Capture the cell that displays the provided text and extract its [x, y] central coordinate. 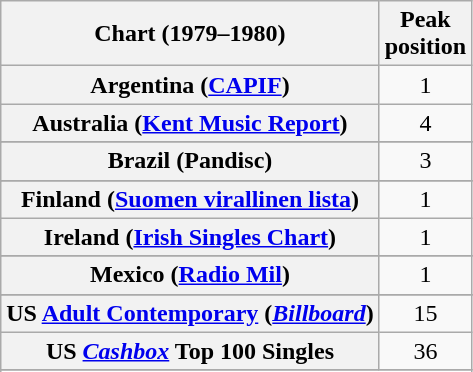
4 [425, 123]
US Cashbox Top 100 Singles [190, 351]
Finland (Suomen virallinen lista) [190, 199]
15 [425, 313]
36 [425, 351]
Chart (1979–1980) [190, 34]
3 [425, 161]
Mexico (Radio Mil) [190, 275]
Ireland (Irish Singles Chart) [190, 237]
US Adult Contemporary (Billboard) [190, 313]
Brazil (Pandisc) [190, 161]
Argentina (CAPIF) [190, 85]
Peakposition [425, 34]
Australia (Kent Music Report) [190, 123]
